For the text-containing cell, return its midpoint in [X, Y] coordinate format. 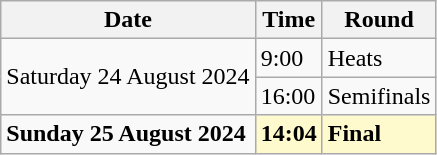
Round [379, 20]
Date [128, 20]
9:00 [288, 58]
Saturday 24 August 2024 [128, 77]
14:04 [288, 134]
Time [288, 20]
Heats [379, 58]
Semifinals [379, 96]
Final [379, 134]
16:00 [288, 96]
Sunday 25 August 2024 [128, 134]
